Output the (x, y) coordinate of the center of the cell containing the given text.  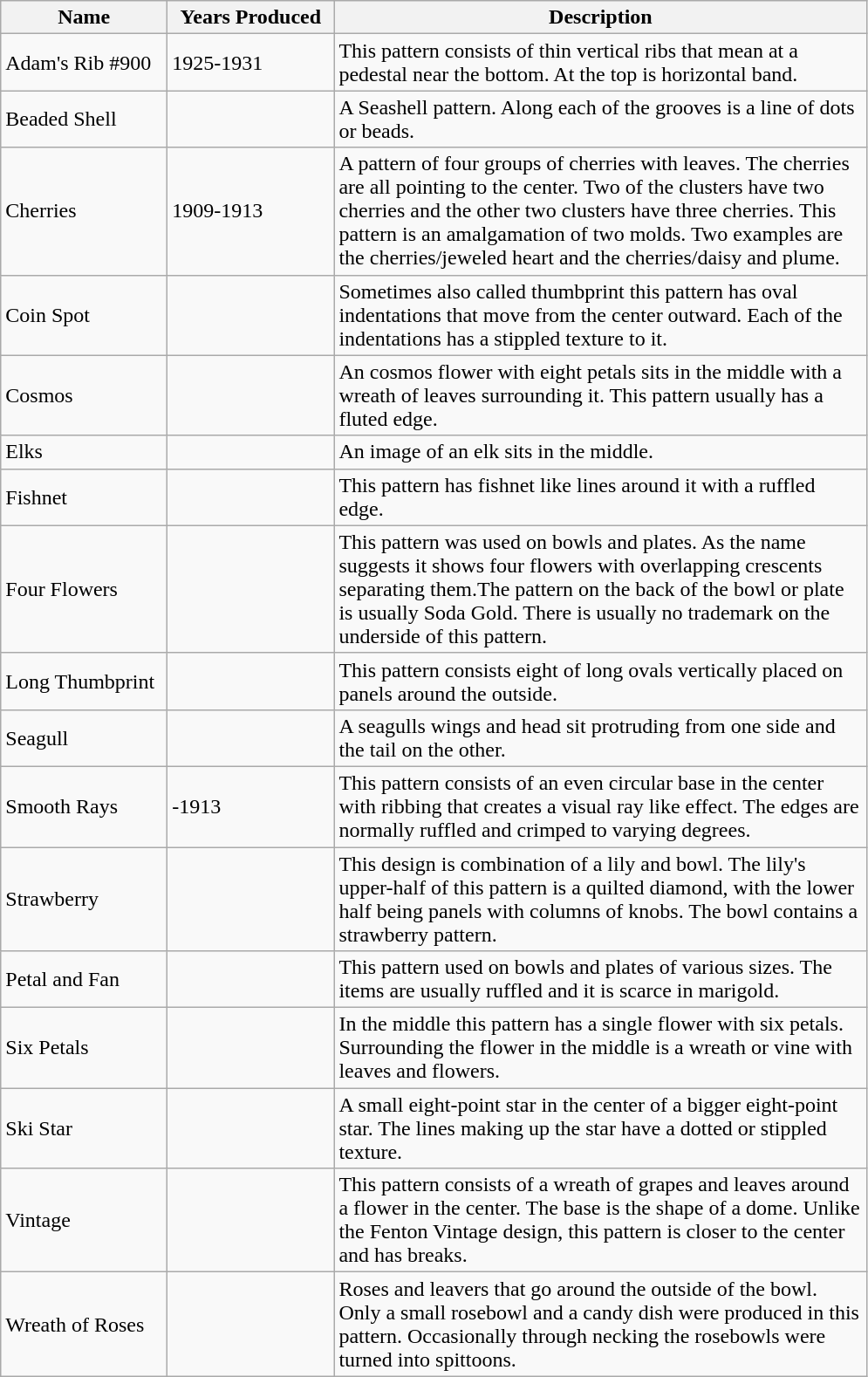
A small eight-point star in the center of a bigger eight-point star. The lines making up the star have a dotted or stippled texture. (600, 1128)
Beaded Shell (84, 119)
This pattern consists of thin vertical ribs that mean at a pedestal near the bottom. At the top is horizontal band. (600, 63)
Adam's Rib #900 (84, 63)
A seagulls wings and head sit protruding from one side and the tail on the other. (600, 738)
Seagull (84, 738)
Petal and Fan (84, 979)
Six Petals (84, 1048)
Description (600, 17)
Long Thumbprint (84, 681)
Ski Star (84, 1128)
This pattern used on bowls and plates of various sizes. The items are usually ruffled and it is scarce in marigold. (600, 979)
Wreath of Roses (84, 1325)
Coin Spot (84, 315)
Years Produced (251, 17)
Strawberry (84, 899)
An cosmos flower with eight petals sits in the middle with a wreath of leaves surrounding it. This pattern usually has a fluted edge. (600, 395)
Elks (84, 452)
A Seashell pattern. Along each of the grooves is a line of dots or beads. (600, 119)
Cosmos (84, 395)
Name (84, 17)
1925-1931 (251, 63)
In the middle this pattern has a single flower with six petals. Surrounding the flower in the middle is a wreath or vine with leaves and flowers. (600, 1048)
Cherries (84, 211)
This pattern consists eight of long ovals vertically placed on panels around the outside. (600, 681)
Fishnet (84, 497)
Four Flowers (84, 589)
An image of an elk sits in the middle. (600, 452)
-1913 (251, 806)
Smooth Rays (84, 806)
1909-1913 (251, 211)
Vintage (84, 1220)
This pattern has fishnet like lines around it with a ruffled edge. (600, 497)
